Provide the (x, y) coordinate of the cell's center where the given text is located.  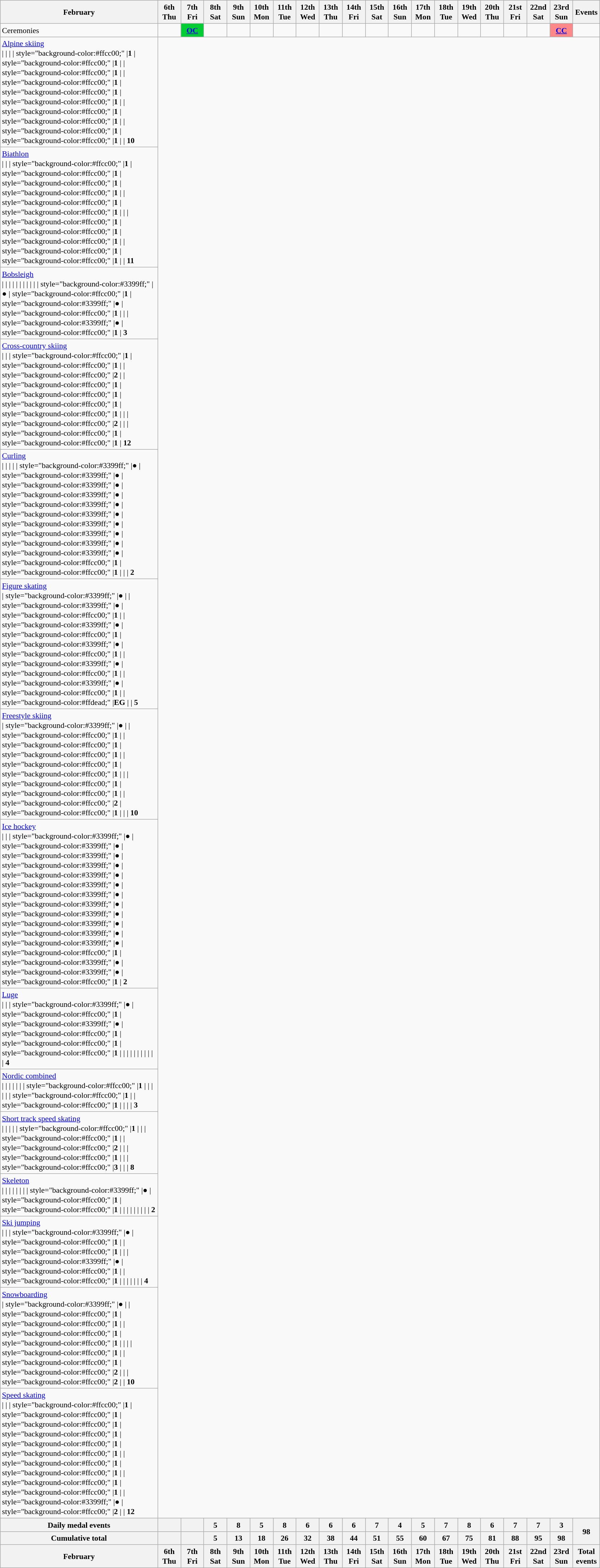
67 (446, 1538)
26 (285, 1538)
75 (469, 1538)
81 (492, 1538)
88 (515, 1538)
51 (377, 1538)
95 (538, 1538)
Cumulative total (79, 1538)
38 (331, 1538)
CC (562, 30)
4 (400, 1525)
Events (586, 12)
Total events (586, 1556)
Daily medal events (79, 1525)
13 (238, 1538)
Ceremonies (79, 30)
55 (400, 1538)
OC (192, 30)
60 (423, 1538)
32 (308, 1538)
18 (262, 1538)
44 (354, 1538)
3 (562, 1525)
